Determine the [x, y] coordinate at the center of the cell enclosing the given text.  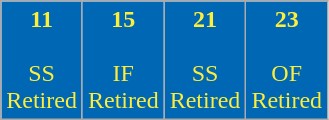
23OFRetired [287, 60]
21SSRetired [205, 60]
11SSRetired [42, 60]
15IFRetired [123, 60]
